Detect which cell encompasses the target text, then output its [x, y] center coordinate. 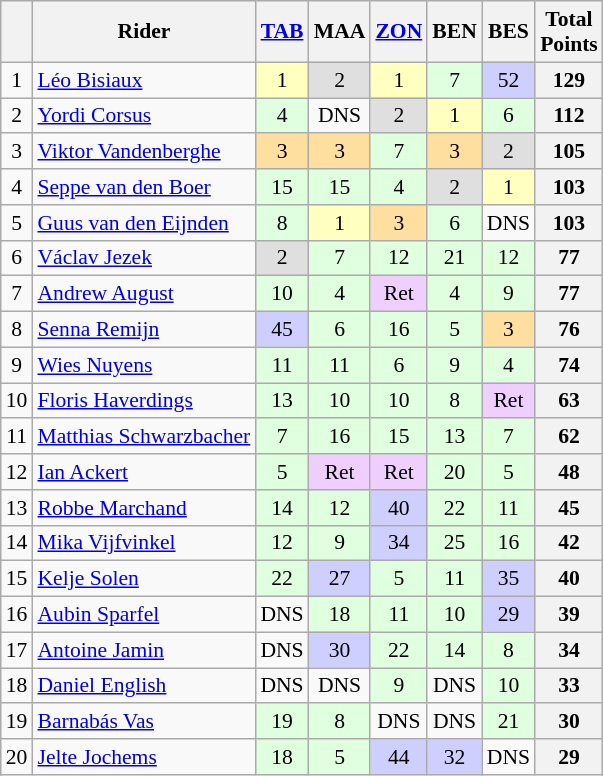
Ian Ackert [144, 472]
25 [454, 543]
112 [569, 116]
ZON [398, 32]
MAA [340, 32]
Wies Nuyens [144, 365]
Senna Remijn [144, 330]
27 [340, 579]
TotalPoints [569, 32]
BEN [454, 32]
39 [569, 615]
Floris Haverdings [144, 401]
Barnabás Vas [144, 722]
62 [569, 437]
35 [508, 579]
TAB [282, 32]
52 [508, 80]
32 [454, 757]
Jelte Jochems [144, 757]
Aubin Sparfel [144, 615]
17 [17, 650]
Yordi Corsus [144, 116]
Mika Vijfvinkel [144, 543]
Rider [144, 32]
44 [398, 757]
Antoine Jamin [144, 650]
Andrew August [144, 294]
Seppe van den Boer [144, 187]
Daniel English [144, 686]
42 [569, 543]
76 [569, 330]
74 [569, 365]
33 [569, 686]
Matthias Schwarzbacher [144, 437]
63 [569, 401]
105 [569, 152]
Václav Jezek [144, 258]
48 [569, 472]
Kelje Solen [144, 579]
BES [508, 32]
Léo Bisiaux [144, 80]
129 [569, 80]
Robbe Marchand [144, 508]
Viktor Vandenberghe [144, 152]
Guus van den Eijnden [144, 223]
